Extract the (X, Y) coordinate from the center of the cell holding the provided text.  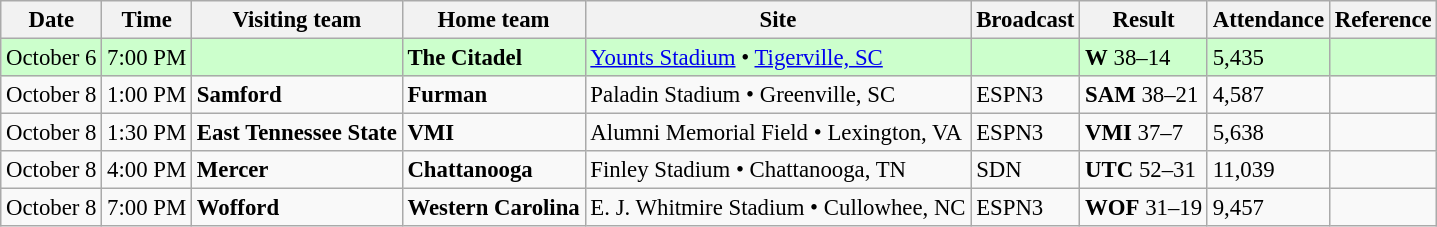
VMI (494, 133)
5,638 (1268, 133)
Wofford (298, 208)
Paladin Stadium • Greenville, SC (778, 95)
Attendance (1268, 20)
Western Carolina (494, 208)
4,587 (1268, 95)
9,457 (1268, 208)
SDN (1026, 170)
Reference (1383, 20)
Finley Stadium • Chattanooga, TN (778, 170)
E. J. Whitmire Stadium • Cullowhee, NC (778, 208)
Chattanooga (494, 170)
1:30 PM (147, 133)
W 38–14 (1144, 58)
October 6 (52, 58)
Alumni Memorial Field • Lexington, VA (778, 133)
1:00 PM (147, 95)
Mercer (298, 170)
VMI 37–7 (1144, 133)
Home team (494, 20)
Site (778, 20)
Broadcast (1026, 20)
WOF 31–19 (1144, 208)
5,435 (1268, 58)
4:00 PM (147, 170)
Date (52, 20)
UTC 52–31 (1144, 170)
The Citadel (494, 58)
Result (1144, 20)
Furman (494, 95)
Younts Stadium • Tigerville, SC (778, 58)
Visiting team (298, 20)
SAM 38–21 (1144, 95)
Time (147, 20)
Samford (298, 95)
East Tennessee State (298, 133)
11,039 (1268, 170)
